Search for the cell housing the specified text and yield its [X, Y] center coordinate. 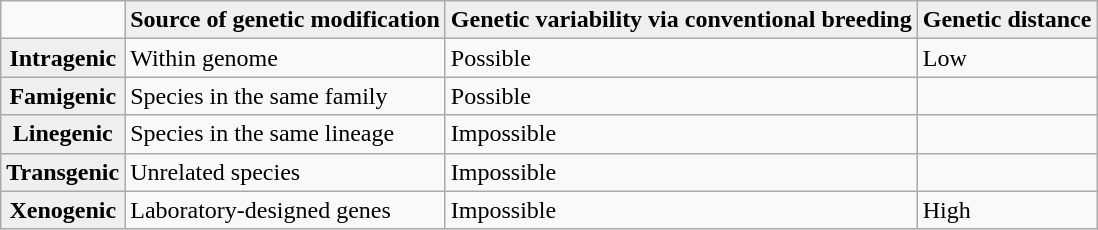
Genetic variability via conventional breeding [681, 20]
High [1007, 210]
Species in the same lineage [286, 134]
Famigenic [63, 96]
Transgenic [63, 172]
Source of genetic modification [286, 20]
Xenogenic [63, 210]
Within genome [286, 58]
Unrelated species [286, 172]
Intragenic [63, 58]
Linegenic [63, 134]
Species in the same family [286, 96]
Low [1007, 58]
Laboratory-designed genes [286, 210]
Genetic distance [1007, 20]
